Provide the (X, Y) coordinate of the cell's center where the given text is located.  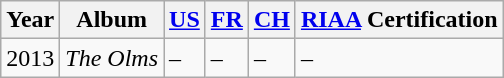
FR (226, 20)
CH (272, 20)
The Olms (112, 58)
US (185, 20)
2013 (30, 58)
RIAA Certification (399, 20)
Year (30, 20)
Album (112, 20)
